Scan for the cell matching the given text and deliver its (X, Y) coordinate at center. 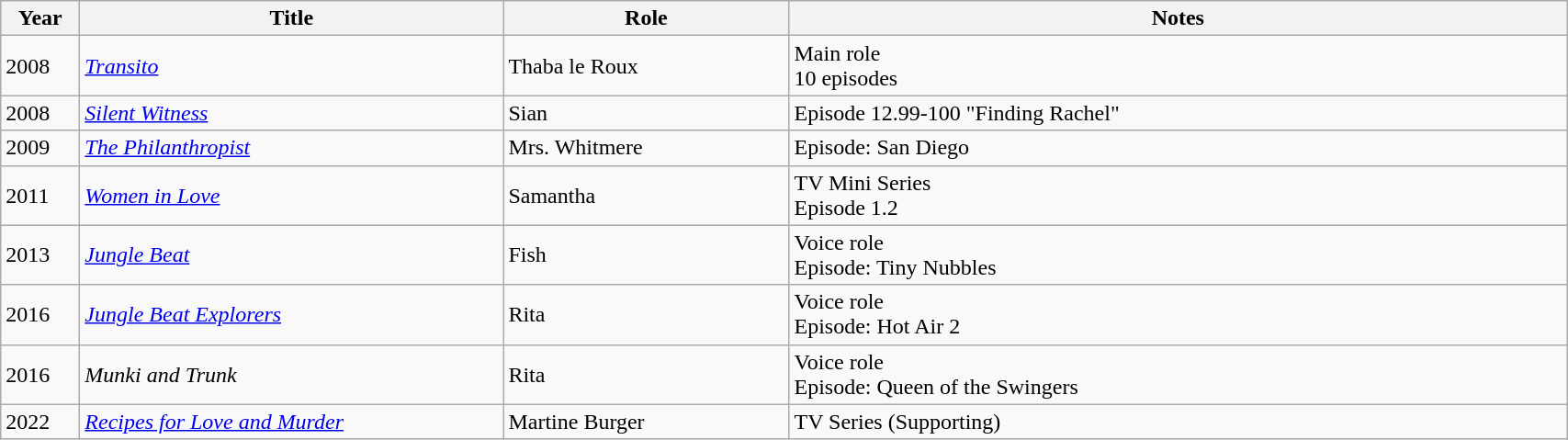
Recipes for Love and Murder (292, 422)
2022 (40, 422)
2009 (40, 148)
2013 (40, 255)
Martine Burger (647, 422)
Thaba le Roux (647, 66)
TV Mini Series Episode 1.2 (1178, 195)
Munki and Trunk (292, 375)
Episode: San Diego (1178, 148)
Year (40, 18)
Episode 12.99-100 "Finding Rachel" (1178, 113)
Transito (292, 66)
Jungle Beat (292, 255)
Women in Love (292, 195)
Sian (647, 113)
Title (292, 18)
Mrs. Whitmere (647, 148)
Voice role Episode: Hot Air 2 (1178, 314)
The Philanthropist (292, 148)
Silent Witness (292, 113)
TV Series (Supporting) (1178, 422)
Voice role Episode: Tiny Nubbles (1178, 255)
Jungle Beat Explorers (292, 314)
Samantha (647, 195)
Role (647, 18)
2011 (40, 195)
Notes (1178, 18)
Voice role Episode: Queen of the Swingers (1178, 375)
Fish (647, 255)
Main role 10 episodes (1178, 66)
